Detect which cell encompasses the target text, then output its [X, Y] center coordinate. 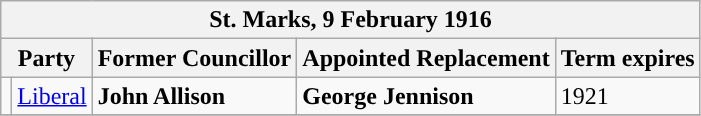
Liberal [52, 96]
Appointed Replacement [426, 58]
George Jennison [426, 96]
St. Marks, 9 February 1916 [350, 20]
Party [46, 58]
Former Councillor [194, 58]
1921 [628, 96]
Term expires [628, 58]
John Allison [194, 96]
